Scan for the cell matching the given text and deliver its [x, y] coordinate at center. 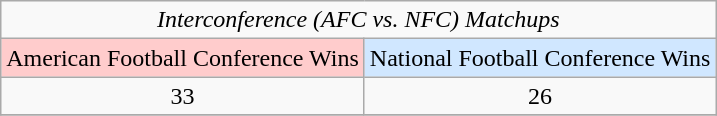
26 [540, 96]
Interconference (AFC vs. NFC) Matchups [358, 20]
American Football Conference Wins [183, 58]
National Football Conference Wins [540, 58]
33 [183, 96]
